Find where the given text appears and provide that cell's center as [X, Y] coordinate. 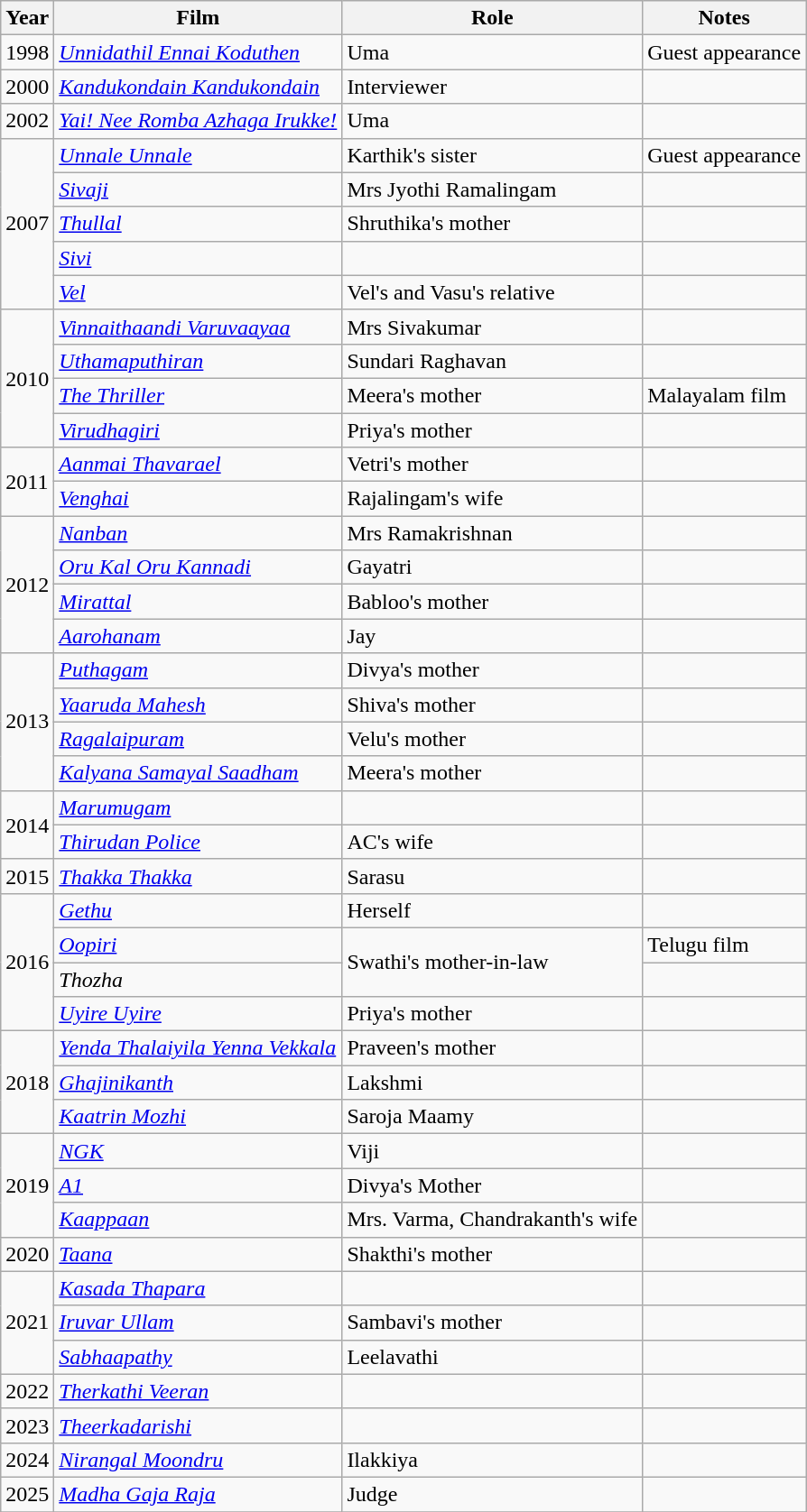
Kalyana Samayal Saadham [199, 773]
Mrs Sivakumar [493, 327]
NGK [199, 1151]
2000 [27, 87]
Aarohanam [199, 636]
Theerkadarishi [199, 1425]
2025 [27, 1494]
Gayatri [493, 567]
Ghajinikanth [199, 1083]
Marumugam [199, 807]
2013 [27, 722]
Mirattal [199, 602]
Vetri's mother [493, 465]
Karthik's sister [493, 155]
Telugu film [724, 945]
Notes [724, 18]
Sarasu [493, 876]
2022 [27, 1391]
2012 [27, 585]
2011 [27, 482]
2002 [27, 121]
2014 [27, 825]
2018 [27, 1083]
Ragalaipuram [199, 739]
Madha Gaja Raja [199, 1494]
Sivaji [199, 189]
Yaaruda Mahesh [199, 705]
2015 [27, 876]
Interviewer [493, 87]
Viji [493, 1151]
Mrs Ramakrishnan [493, 533]
1998 [27, 52]
Kasada Thapara [199, 1288]
Jay [493, 636]
Nirangal Moondru [199, 1460]
Oopiri [199, 945]
Gethu [199, 910]
Mrs. Varma, Chandrakanth's wife [493, 1220]
Venghai [199, 499]
Kandukondain Kandukondain [199, 87]
Swathi's mother-in-law [493, 962]
Iruvar Ullam [199, 1323]
Lakshmi [493, 1083]
Virudhagiri [199, 430]
Yenda Thalaiyila Yenna Vekkala [199, 1048]
2020 [27, 1254]
Sivi [199, 258]
2024 [27, 1460]
Praveen's mother [493, 1048]
Oru Kal Oru Kannadi [199, 567]
Ilakkiya [493, 1460]
Kaappaan [199, 1220]
Divya's mother [493, 670]
Judge [493, 1494]
Mrs Jyothi Ramalingam [493, 189]
Unnale Unnale [199, 155]
Shruthika's mother [493, 224]
Taana [199, 1254]
2007 [27, 224]
Sabhaapathy [199, 1357]
Thakka Thakka [199, 876]
Unnidathil Ennai Koduthen [199, 52]
Role [493, 18]
Film [199, 18]
Yai! Nee Romba Azhaga Irukke! [199, 121]
Malayalam film [724, 395]
2023 [27, 1425]
Velu's mother [493, 739]
The Thriller [199, 395]
Rajalingam's wife [493, 499]
Saroja Maamy [493, 1117]
Shakthi's mother [493, 1254]
Vel [199, 292]
AC's wife [493, 842]
Nanban [199, 533]
Therkathi Veeran [199, 1391]
Vinnaithaandi Varuvaayaa [199, 327]
Sambavi's mother [493, 1323]
Uyire Uyire [199, 1014]
2019 [27, 1185]
Thozha [199, 979]
Kaatrin Mozhi [199, 1117]
Thirudan Police [199, 842]
Sundari Raghavan [493, 361]
Vel's and Vasu's relative [493, 292]
Babloo's mother [493, 602]
Leelavathi [493, 1357]
Herself [493, 910]
Aanmai Thavarael [199, 465]
2010 [27, 378]
2021 [27, 1323]
Divya's Mother [493, 1185]
2016 [27, 962]
Year [27, 18]
Uthamaputhiran [199, 361]
Shiva's mother [493, 705]
Thullal [199, 224]
Puthagam [199, 670]
A1 [199, 1185]
